Detect which cell encompasses the target text, then output its [X, Y] center coordinate. 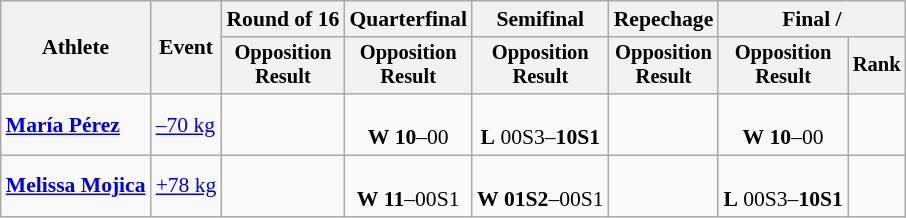
Athlete [76, 48]
Repechage [664, 19]
Rank [877, 66]
W 01S2–00S1 [540, 186]
–70 kg [186, 124]
W 11–00S1 [408, 186]
Melissa Mojica [76, 186]
Event [186, 48]
+78 kg [186, 186]
Round of 16 [282, 19]
Final / [812, 19]
Quarterfinal [408, 19]
Semifinal [540, 19]
María Pérez [76, 124]
